Find where the given text appears and provide that cell's center as (X, Y) coordinate. 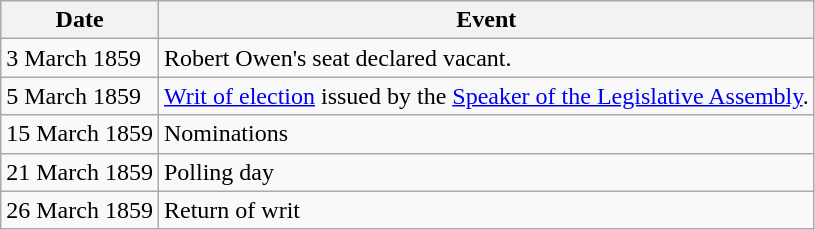
Polling day (486, 172)
Nominations (486, 134)
5 March 1859 (80, 96)
Date (80, 20)
Writ of election issued by the Speaker of the Legislative Assembly. (486, 96)
26 March 1859 (80, 210)
Robert Owen's seat declared vacant. (486, 58)
21 March 1859 (80, 172)
Event (486, 20)
3 March 1859 (80, 58)
Return of writ (486, 210)
15 March 1859 (80, 134)
